For the text-containing cell, return its midpoint in (x, y) coordinate format. 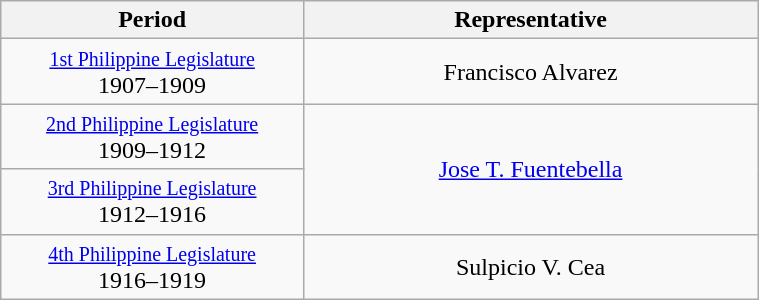
Jose T. Fuentebella (530, 169)
Francisco Alvarez (530, 72)
Period (152, 20)
1st Philippine Legislature1907–1909 (152, 72)
2nd Philippine Legislature1909–1912 (152, 136)
Representative (530, 20)
Sulpicio V. Cea (530, 266)
4th Philippine Legislature1916–1919 (152, 266)
3rd Philippine Legislature1912–1916 (152, 202)
